Scan for the cell matching the given text and deliver its [x, y] coordinate at center. 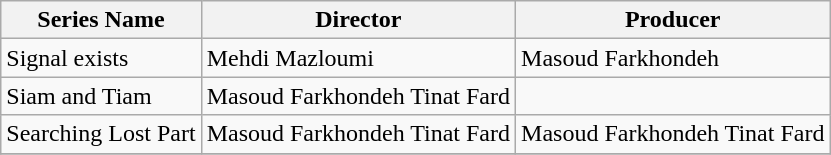
Director [358, 20]
Series Name [101, 20]
Searching Lost Part [101, 134]
Mehdi Mazloumi [358, 58]
Signal exists [101, 58]
Producer [673, 20]
Siam and Tiam [101, 96]
Masoud Farkhondeh [673, 58]
